Detect which cell encompasses the target text, then output its (X, Y) center coordinate. 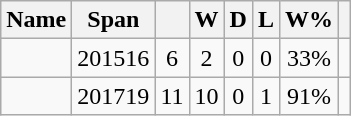
Span (114, 20)
6 (172, 58)
Name (36, 20)
D (238, 20)
33% (310, 58)
W (206, 20)
L (266, 20)
1 (266, 96)
201516 (114, 58)
10 (206, 96)
91% (310, 96)
W% (310, 20)
201719 (114, 96)
2 (206, 58)
11 (172, 96)
